Output the [X, Y] coordinate of the center of the cell containing the given text.  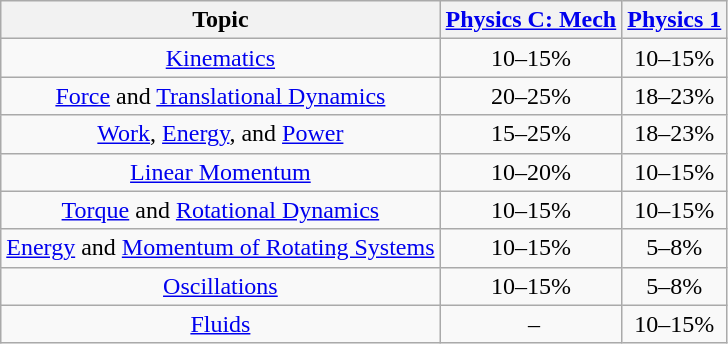
Physics 1 [674, 20]
Physics C: Mech [531, 20]
Topic [220, 20]
Force and Translational Dynamics [220, 96]
20–25% [531, 96]
Fluids [220, 324]
Work, Energy, and Power [220, 134]
Oscillations [220, 286]
Kinematics [220, 58]
15–25% [531, 134]
10–20% [531, 172]
Linear Momentum [220, 172]
– [531, 324]
Energy and Momentum of Rotating Systems [220, 248]
Torque and Rotational Dynamics [220, 210]
